Pinpoint the cell where the given text exists, returning its (x, y) midpoint coordinate. 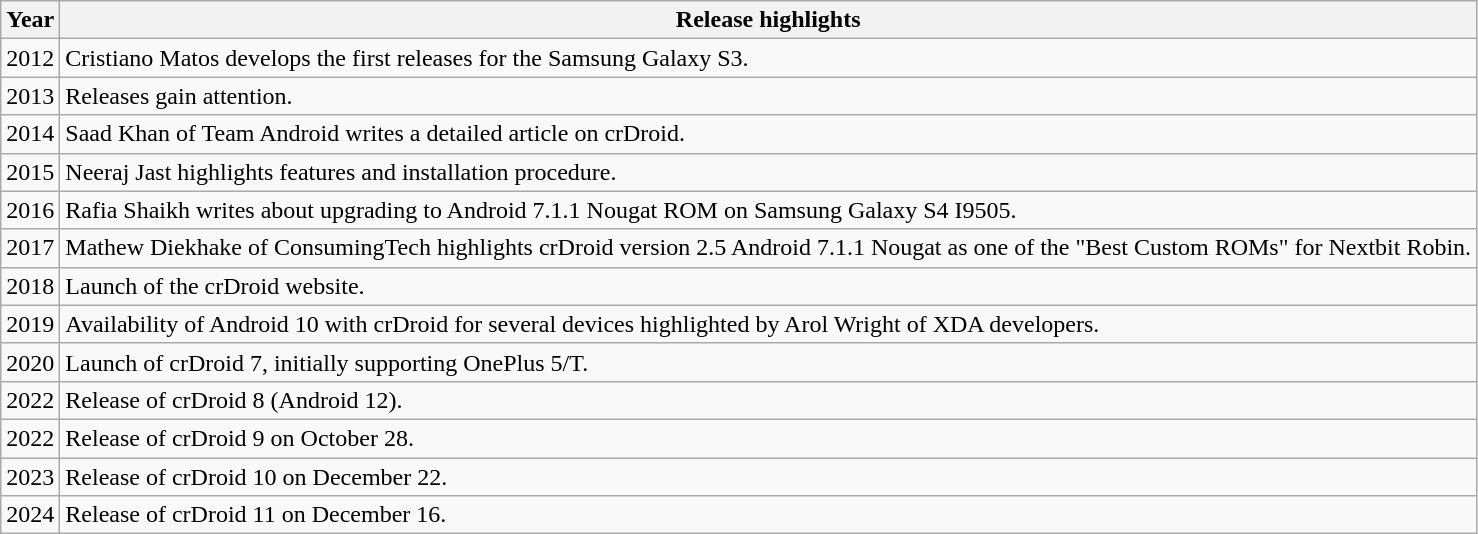
2013 (30, 96)
Saad Khan of Team Android writes a detailed article on crDroid. (768, 134)
2016 (30, 210)
2012 (30, 58)
2019 (30, 324)
2015 (30, 172)
Rafia Shaikh writes about upgrading to Android 7.1.1 Nougat ROM on Samsung Galaxy S4 I9505. (768, 210)
2018 (30, 286)
Neeraj Jast highlights features and installation procedure. (768, 172)
Launch of the crDroid website. (768, 286)
2023 (30, 477)
Release of crDroid 8 (Android 12). (768, 400)
Cristiano Matos develops the first releases for the Samsung Galaxy S3. (768, 58)
2014 (30, 134)
Release of crDroid 9 on October 28. (768, 438)
Release of crDroid 10 on December 22. (768, 477)
Mathew Diekhake of ConsumingTech highlights crDroid version 2.5 Android 7.1.1 Nougat as one of the "Best Custom ROMs" for Nextbit Robin. (768, 248)
Year (30, 20)
Release of crDroid 11 on December 16. (768, 515)
Releases gain attention. (768, 96)
2024 (30, 515)
2020 (30, 362)
Release highlights (768, 20)
Launch of crDroid 7, initially supporting OnePlus 5/T. (768, 362)
2017 (30, 248)
Availability of Android 10 with crDroid for several devices highlighted by Arol Wright of XDA developers. (768, 324)
